Output the [x, y] coordinate of the center of the cell containing the given text.  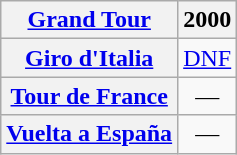
Giro d'Italia [90, 58]
2000 [208, 20]
Vuelta a España [90, 134]
DNF [208, 58]
Grand Tour [90, 20]
Tour de France [90, 96]
